Determine the [x, y] coordinate at the center of the cell enclosing the given text.  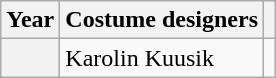
Costume designers [162, 20]
Year [30, 20]
Karolin Kuusik [162, 58]
